Return the [X, Y] coordinate for the center point of the cell that contains the specified text.  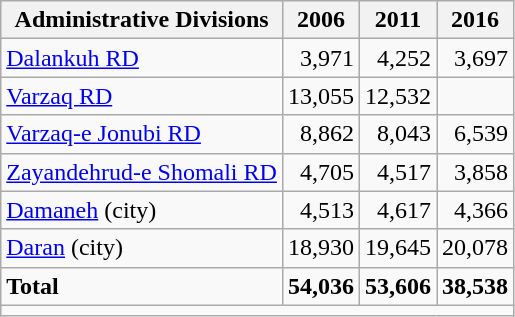
Daran (city) [142, 248]
Zayandehrud-e Shomali RD [142, 172]
20,078 [476, 248]
8,862 [320, 134]
Varzaq-e Jonubi RD [142, 134]
3,971 [320, 58]
4,517 [398, 172]
2011 [398, 20]
Damaneh (city) [142, 210]
18,930 [320, 248]
13,055 [320, 96]
6,539 [476, 134]
2016 [476, 20]
53,606 [398, 286]
4,513 [320, 210]
8,043 [398, 134]
Total [142, 286]
3,858 [476, 172]
4,617 [398, 210]
4,366 [476, 210]
38,538 [476, 286]
Administrative Divisions [142, 20]
2006 [320, 20]
3,697 [476, 58]
12,532 [398, 96]
54,036 [320, 286]
Varzaq RD [142, 96]
4,252 [398, 58]
4,705 [320, 172]
19,645 [398, 248]
Dalankuh RD [142, 58]
